For the text-containing cell, return its midpoint in (X, Y) coordinate format. 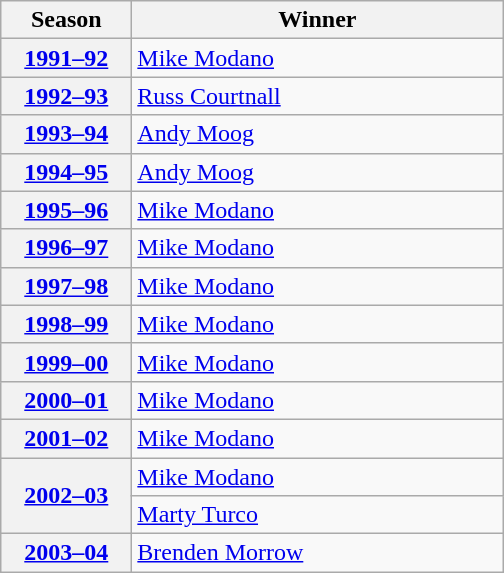
1992–93 (66, 96)
1998–99 (66, 324)
1997–98 (66, 286)
1999–00 (66, 362)
1994–95 (66, 172)
Season (66, 20)
2003–04 (66, 553)
2002–03 (66, 496)
Winner (318, 20)
Russ Courtnall (318, 96)
1993–94 (66, 134)
1991–92 (66, 58)
2000–01 (66, 400)
Brenden Morrow (318, 553)
Marty Turco (318, 515)
1995–96 (66, 210)
2001–02 (66, 438)
1996–97 (66, 248)
